Extract the [x, y] coordinate from the center of the cell holding the provided text.  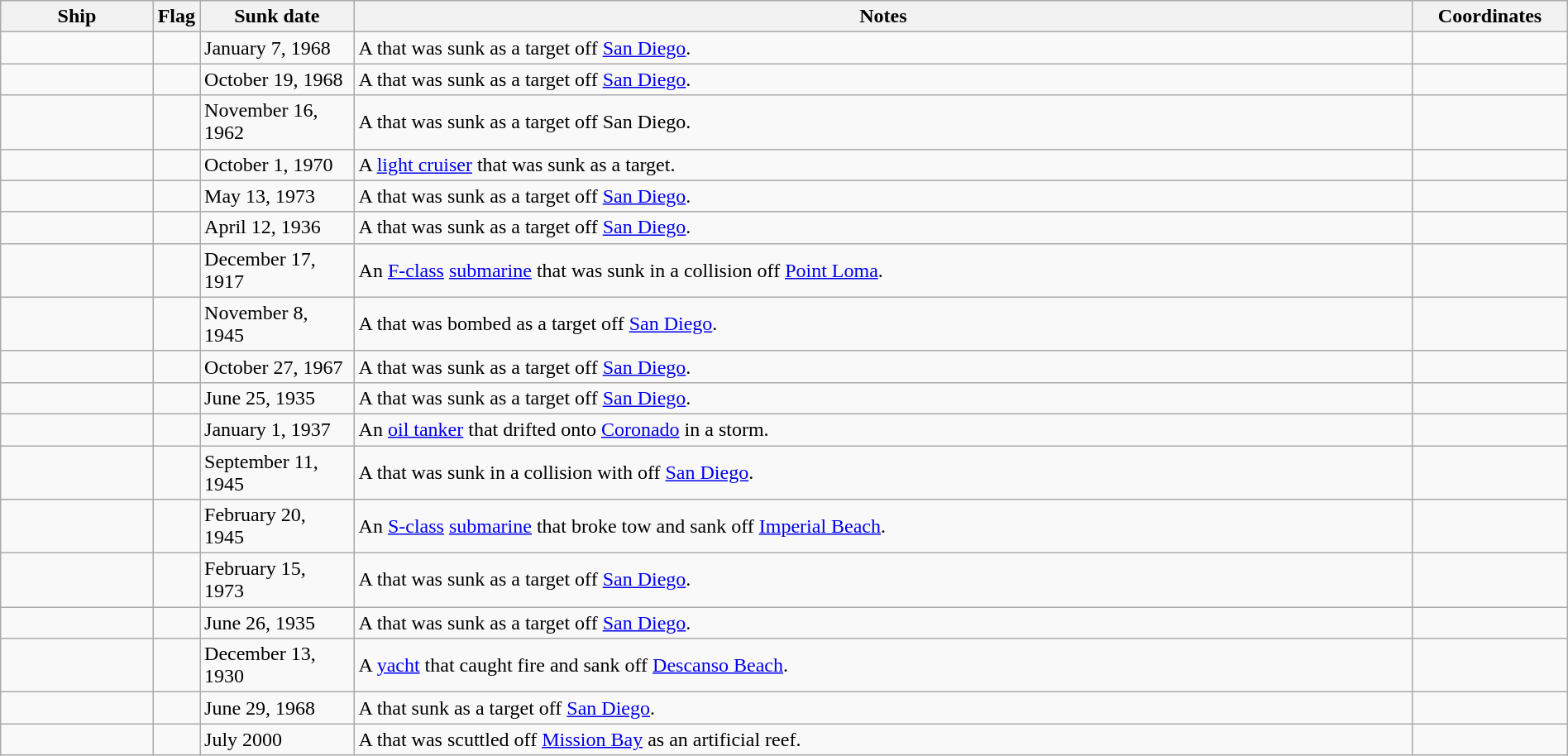
October 19, 1968 [278, 79]
Ship [77, 17]
December 17, 1917 [278, 270]
An F-class submarine that was sunk in a collision off Point Loma. [883, 270]
A light cruiser that was sunk as a target. [883, 165]
October 1, 1970 [278, 165]
Flag [176, 17]
July 2000 [278, 739]
June 26, 1935 [278, 623]
A that was scuttled off Mission Bay as an artificial reef. [883, 739]
February 15, 1973 [278, 581]
Coordinates [1490, 17]
A yacht that caught fire and sank off Descanso Beach. [883, 665]
Notes [883, 17]
September 11, 1945 [278, 471]
November 8, 1945 [278, 324]
October 27, 1967 [278, 366]
An S-class submarine that broke tow and sank off Imperial Beach. [883, 526]
January 7, 1968 [278, 48]
A that sunk as a target off San Diego. [883, 708]
April 12, 1936 [278, 227]
February 20, 1945 [278, 526]
June 29, 1968 [278, 708]
An oil tanker that drifted onto Coronado in a storm. [883, 429]
A that was sunk in a collision with off San Diego. [883, 471]
A that was bombed as a target off San Diego. [883, 324]
June 25, 1935 [278, 398]
January 1, 1937 [278, 429]
May 13, 1973 [278, 196]
November 16, 1962 [278, 122]
December 13, 1930 [278, 665]
Sunk date [278, 17]
